Scan for the cell matching the given text and deliver its [x, y] coordinate at center. 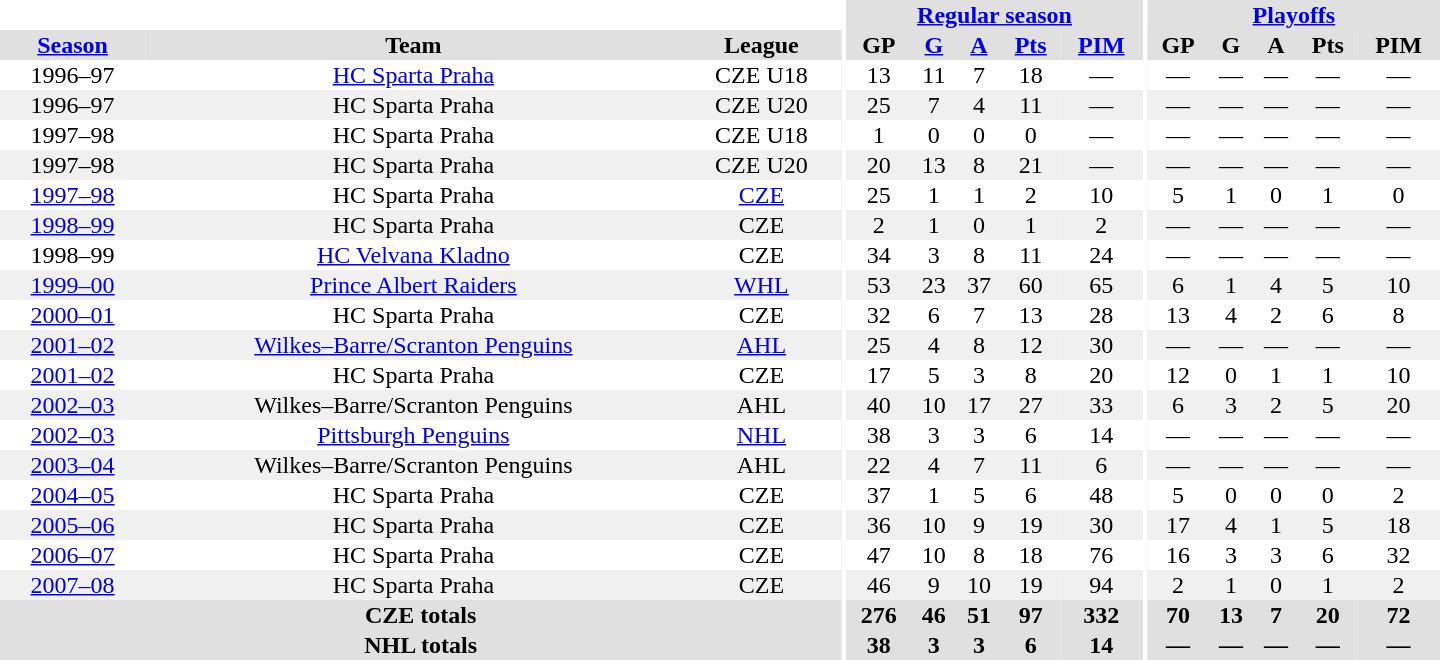
23 [934, 285]
2007–08 [72, 585]
47 [878, 555]
League [762, 45]
2003–04 [72, 465]
51 [978, 615]
2000–01 [72, 315]
34 [878, 255]
276 [878, 615]
Team [413, 45]
1999–00 [72, 285]
HC Velvana Kladno [413, 255]
65 [1102, 285]
28 [1102, 315]
332 [1102, 615]
97 [1030, 615]
NHL totals [420, 645]
24 [1102, 255]
60 [1030, 285]
2004–05 [72, 495]
WHL [762, 285]
27 [1030, 405]
22 [878, 465]
Regular season [994, 15]
40 [878, 405]
2005–06 [72, 525]
70 [1178, 615]
Pittsburgh Penguins [413, 435]
Playoffs [1294, 15]
48 [1102, 495]
21 [1030, 165]
72 [1398, 615]
CZE totals [420, 615]
76 [1102, 555]
2006–07 [72, 555]
33 [1102, 405]
NHL [762, 435]
Season [72, 45]
94 [1102, 585]
16 [1178, 555]
36 [878, 525]
Prince Albert Raiders [413, 285]
53 [878, 285]
